From the cell containing the given text, extract its center point as [x, y] coordinate. 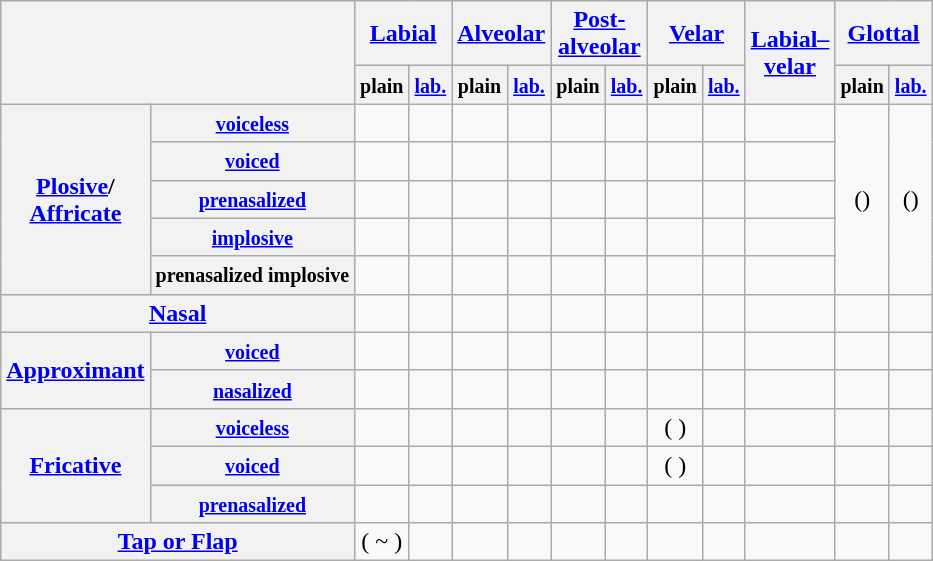
Labial–velar [790, 52]
Tap or Flap [178, 542]
implosive [252, 237]
Velar [696, 34]
Nasal [178, 313]
Post-alveolar [600, 34]
Approximant [76, 370]
Alveolar [502, 34]
Fricative [76, 465]
nasalized [252, 389]
prenasalized implosive [252, 275]
Plosive/Affricate [76, 199]
( ~ ) [382, 542]
Labial [404, 34]
Glottal [884, 34]
